Output the (X, Y) coordinate of the center of the cell containing the given text.  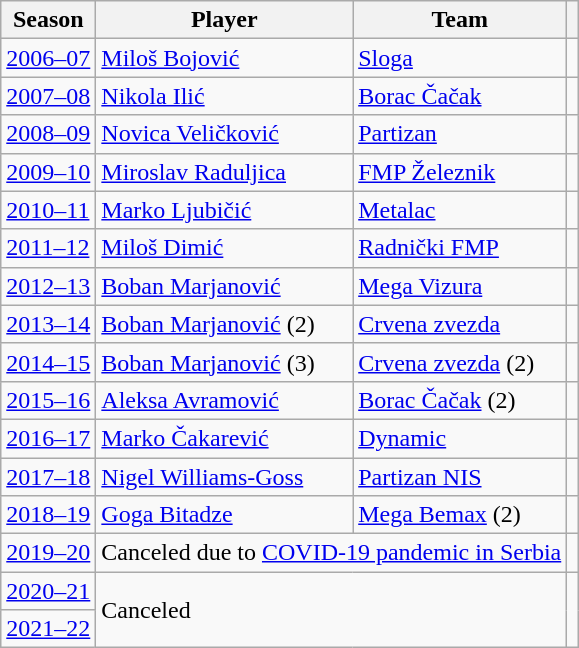
Nikola Ilić (224, 96)
2013–14 (48, 324)
Radnički FMP (460, 248)
2015–16 (48, 400)
Nigel Williams-Goss (224, 477)
Crvena zvezda (2) (460, 362)
2018–19 (48, 515)
Canceled due to COVID-19 pandemic in Serbia (332, 553)
2012–13 (48, 286)
Marko Čakarević (224, 438)
Metalac (460, 210)
Miloš Bojović (224, 58)
Borac Čačak (2) (460, 400)
Team (460, 20)
Novica Veličković (224, 134)
2006–07 (48, 58)
Aleksa Avramović (224, 400)
Goga Bitadze (224, 515)
Season (48, 20)
Mega Vizura (460, 286)
Boban Marjanović (224, 286)
2014–15 (48, 362)
Dynamic (460, 438)
Miloš Dimić (224, 248)
2020–21 (48, 591)
Boban Marjanović (2) (224, 324)
2019–20 (48, 553)
Marko Ljubičić (224, 210)
Miroslav Raduljica (224, 172)
Boban Marjanović (3) (224, 362)
2016–17 (48, 438)
2008–09 (48, 134)
Sloga (460, 58)
Crvena zvezda (460, 324)
Canceled (332, 610)
2011–12 (48, 248)
Mega Bemax (2) (460, 515)
2007–08 (48, 96)
2021–22 (48, 629)
Player (224, 20)
FMP Železnik (460, 172)
2010–11 (48, 210)
Partizan (460, 134)
Partizan NIS (460, 477)
Borac Čačak (460, 96)
2017–18 (48, 477)
2009–10 (48, 172)
